Extract the (X, Y) coordinate from the center of the cell holding the provided text.  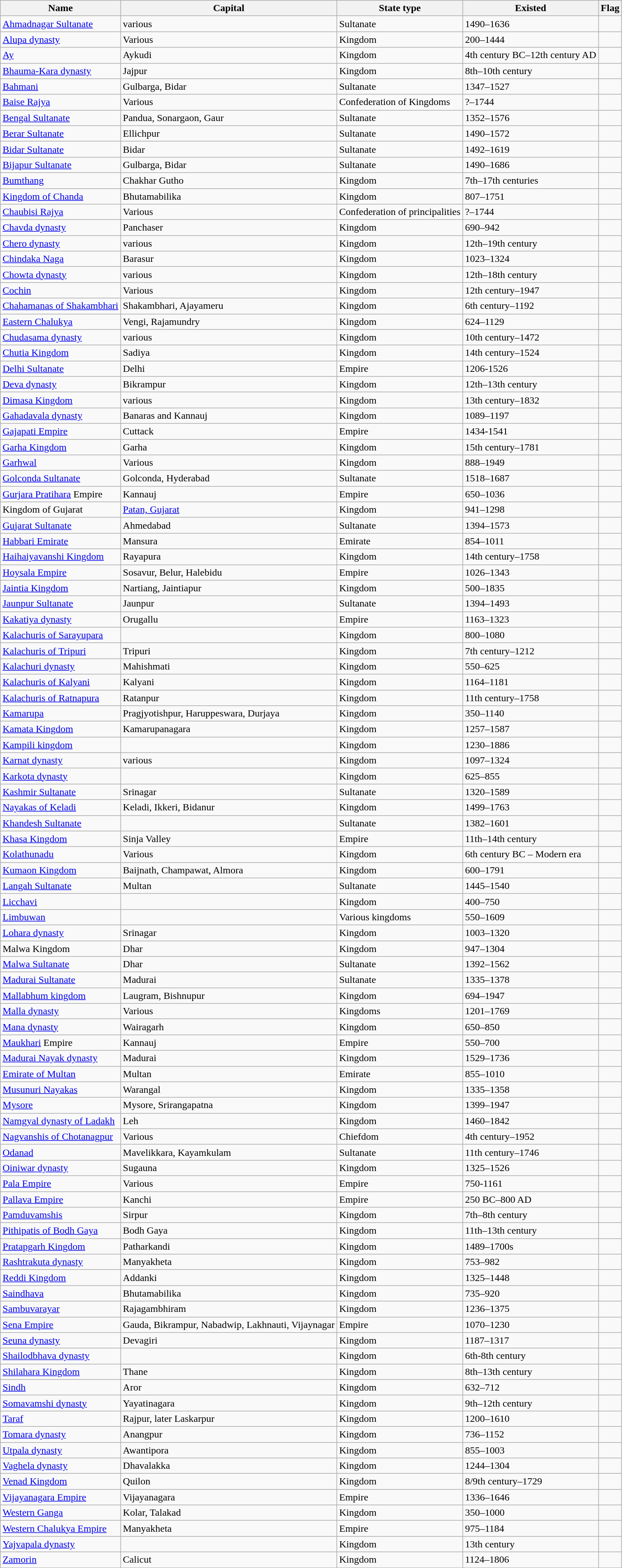
Kashmir Sultanate (61, 792)
Gajapati Empire (61, 431)
Delhi (229, 369)
Kalachuris of Kalyani (61, 682)
Thane (229, 1372)
Mallabhum kingdom (61, 996)
Malwa Kingdom (61, 948)
Rajpur, later Laskarpur (229, 1419)
8/9th century–1729 (531, 1482)
Vaghela dynasty (61, 1466)
1392–1562 (531, 964)
Cochin (61, 290)
Kakatiya dynasty (61, 619)
Langah Sultanate (61, 886)
State type (400, 8)
Karnat dynasty (61, 761)
Kingdoms (400, 1011)
550–700 (531, 1043)
Ay (61, 55)
Hoysala Empire (61, 572)
Baijnath, Champawat, Almora (229, 870)
1529–1736 (531, 1058)
Golconda Sultanate (61, 478)
Maukhari Empire (61, 1043)
Khasa Kingdom (61, 839)
Mysore, Srirangapatna (229, 1105)
Barasur (229, 259)
Limbuwan (61, 917)
200–1444 (531, 40)
1445–1540 (531, 886)
1347–1527 (531, 86)
Leh (229, 1121)
12th century–1947 (531, 290)
8th–13th century (531, 1372)
Sadiya (229, 353)
Wairagarh (229, 1027)
Haihaiyavanshi Kingdom (61, 557)
1124–1806 (531, 1560)
Reddi Kingdom (61, 1278)
1490–1636 (531, 24)
Bidar (229, 149)
1434-1541 (531, 431)
Chowta dynasty (61, 275)
941–1298 (531, 510)
Emirate of Multan (61, 1074)
Vijayanagara (229, 1497)
Golconda, Hyderabad (229, 478)
Odanad (61, 1152)
Sena Empire (61, 1325)
632–712 (531, 1387)
Gauda, Bikrampur, Nabadwip, Lakhnauti, Vijaynagar (229, 1325)
Nayakas of Keladi (61, 807)
Various kingdoms (400, 917)
Kalachuris of Tripuri (61, 651)
Kumaon Kingdom (61, 870)
Quilon (229, 1482)
Pragjyotishpur, Haruppeswara, Durjaya (229, 714)
Rashtrakuta dynasty (61, 1262)
625–855 (531, 776)
735–920 (531, 1293)
Shilahara Kingdom (61, 1372)
Kamarupa (61, 714)
Cuttack (229, 431)
6th-8th century (531, 1356)
Alupa dynasty (61, 40)
Bhauma-Kara dynasty (61, 71)
11th–13th century (531, 1231)
Tomara dynasty (61, 1434)
Jaintia Kingdom (61, 588)
975–1184 (531, 1528)
250 BC–800 AD (531, 1199)
Madurai Sultanate (61, 980)
Warangal (229, 1090)
888–1949 (531, 463)
Orugallu (229, 619)
11th–14th century (531, 839)
Kalachuris of Sarayupara (61, 635)
Lohara dynasty (61, 933)
Rayapura (229, 557)
Berar Sultanate (61, 133)
Kamata Kingdom (61, 729)
1394–1573 (531, 525)
Sinja Valley (229, 839)
Kalachuris of Ratnapura (61, 698)
Chudasama dynasty (61, 337)
Malla dynasty (61, 1011)
Dimasa Kingdom (61, 400)
8th–10th century (531, 71)
Deva dynasty (61, 384)
Bengal Sultanate (61, 118)
1518–1687 (531, 478)
Nagvanshis of Chotanagpur (61, 1136)
1164–1181 (531, 682)
Western Ganga (61, 1513)
650–850 (531, 1027)
Chavda dynasty (61, 228)
Namgyal dynasty of Ladakh (61, 1121)
Pamduvamshis (61, 1215)
Seuna dynasty (61, 1340)
Mysore (61, 1105)
Patharkandi (229, 1246)
Garhwal (61, 463)
800–1080 (531, 635)
Calicut (229, 1560)
1320–1589 (531, 792)
1492–1619 (531, 149)
13th century (531, 1544)
Ellichpur (229, 133)
Panchaser (229, 228)
Kampili kingdom (61, 745)
Mansura (229, 541)
12th–19th century (531, 243)
Bidar Sultanate (61, 149)
1206-1526 (531, 369)
Aykudi (229, 55)
736–1152 (531, 1434)
1200–1610 (531, 1419)
650–1036 (531, 494)
Malwa Sultanate (61, 964)
10th century–1472 (531, 337)
Oiniwar dynasty (61, 1168)
Flag (610, 8)
Baise Rajya (61, 102)
Jaunpur (229, 604)
Chiefdom (400, 1136)
7th–8th century (531, 1215)
4th century–1952 (531, 1136)
13th century–1832 (531, 400)
Kalyani (229, 682)
Laugram, Bishnupur (229, 996)
Jajpur (229, 71)
Bijapur Sultanate (61, 165)
Bahmani (61, 86)
Bumthang (61, 180)
947–1304 (531, 948)
1394–1493 (531, 604)
Bodh Gaya (229, 1231)
1399–1947 (531, 1105)
14th century–1758 (531, 557)
4th century BC–12th century AD (531, 55)
Licchavi (61, 901)
Nartiang, Jaintiapur (229, 588)
7th century–1212 (531, 651)
Confederation of Kingdoms (400, 102)
Vengi, Rajamundry (229, 322)
7th–17th centuries (531, 180)
1097–1324 (531, 761)
1089–1197 (531, 415)
1070–1230 (531, 1325)
Kanchi (229, 1199)
Zamorin (61, 1560)
Patan, Gujarat (229, 510)
Kalachuri dynasty (61, 666)
1244–1304 (531, 1466)
Bikrampur (229, 384)
Saindhava (61, 1293)
Chahamanas of Shakambhari (61, 306)
Utpala dynasty (61, 1450)
Chakhar Gutho (229, 180)
15th century–1781 (531, 447)
854–1011 (531, 541)
Ahmedabad (229, 525)
855–1003 (531, 1450)
Capital (229, 8)
Sirpur (229, 1215)
500–1835 (531, 588)
Pandua, Sonargaon, Gaur (229, 118)
Gujarat Sultanate (61, 525)
12th–13th century (531, 384)
1163–1323 (531, 619)
600–1791 (531, 870)
Kolar, Talakad (229, 1513)
Yajvapala dynasty (61, 1544)
Mana dynasty (61, 1027)
1335–1378 (531, 980)
400–750 (531, 901)
1236–1375 (531, 1309)
Pithipatis of Bodh Gaya (61, 1231)
Taraf (61, 1419)
Eastern Chalukya (61, 322)
1026–1343 (531, 572)
1490–1572 (531, 133)
Pala Empire (61, 1183)
Sindh (61, 1387)
Sosavur, Belur, Halebidu (229, 572)
Kolathunadu (61, 854)
Kingdom of Chanda (61, 196)
Ratanpur (229, 698)
Garha Kingdom (61, 447)
1352–1576 (531, 118)
Mavelikkara, Kayamkulam (229, 1152)
1201–1769 (531, 1011)
Musunuri Nayakas (61, 1090)
Venad Kingdom (61, 1482)
1187–1317 (531, 1340)
Delhi Sultanate (61, 369)
Pratapgarh Kingdom (61, 1246)
Karkota dynasty (61, 776)
1023–1324 (531, 259)
Jaunpur Sultanate (61, 604)
Madurai Nayak dynasty (61, 1058)
Shailodbhava dynasty (61, 1356)
750-1161 (531, 1183)
Chindaka Naga (61, 259)
6th century BC – Modern era (531, 854)
Devagiri (229, 1340)
1460–1842 (531, 1121)
Shakambhari, Ajayameru (229, 306)
1489–1700s (531, 1246)
1336–1646 (531, 1497)
1382–1601 (531, 823)
Dhavalakka (229, 1466)
855–1010 (531, 1074)
Keladi, Ikkeri, Bidanur (229, 807)
Gurjara Pratihara Empire (61, 494)
350–1140 (531, 714)
Chutia Kingdom (61, 353)
753–982 (531, 1262)
Sugauna (229, 1168)
1325–1448 (531, 1278)
Tripuri (229, 651)
9th–12th century (531, 1403)
1325–1526 (531, 1168)
Kingdom of Gujarat (61, 510)
6th century–1192 (531, 306)
Habbari Emirate (61, 541)
11th century–1758 (531, 698)
Somavamshi dynasty (61, 1403)
1490–1686 (531, 165)
1230–1886 (531, 745)
Vijayanagara Empire (61, 1497)
Gahadavala dynasty (61, 415)
1499–1763 (531, 807)
Name (61, 8)
1257–1587 (531, 729)
Ahmadnagar Sultanate (61, 24)
1003–1320 (531, 933)
Rajagambhiram (229, 1309)
Western Chalukya Empire (61, 1528)
624–1129 (531, 322)
12th–18th century (531, 275)
Existed (531, 8)
Chero dynasty (61, 243)
Mahishmati (229, 666)
Anangpur (229, 1434)
Addanki (229, 1278)
Khandesh Sultanate (61, 823)
690–942 (531, 228)
550–1609 (531, 917)
Yayatinagara (229, 1403)
807–1751 (531, 196)
Kamarupanagara (229, 729)
Banaras and Kannauj (229, 415)
Garha (229, 447)
550–625 (531, 666)
Aror (229, 1387)
694–1947 (531, 996)
Pallava Empire (61, 1199)
Awantipora (229, 1450)
Confederation of principalities (400, 212)
1335–1358 (531, 1090)
11th century–1746 (531, 1152)
Sambuvarayar (61, 1309)
14th century–1524 (531, 353)
Chaubisi Rajya (61, 212)
350–1000 (531, 1513)
